Scan for the cell matching the given text and deliver its [x, y] coordinate at center. 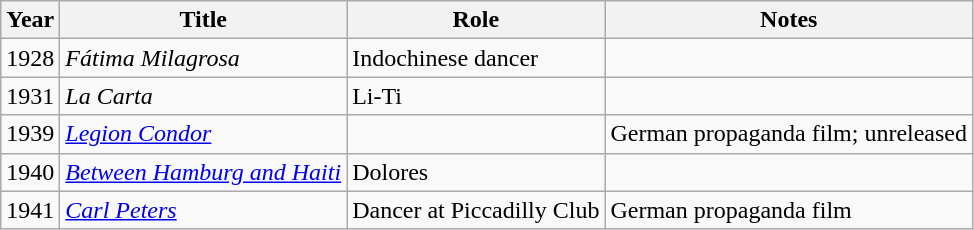
1941 [30, 210]
Year [30, 20]
1940 [30, 172]
1931 [30, 96]
1928 [30, 58]
German propaganda film [789, 210]
Between Hamburg and Haiti [204, 172]
Li-Ti [476, 96]
Fátima Milagrosa [204, 58]
Title [204, 20]
Legion Condor [204, 134]
Indochinese dancer [476, 58]
Dancer at Piccadilly Club [476, 210]
Role [476, 20]
German propaganda film; unreleased [789, 134]
1939 [30, 134]
La Carta [204, 96]
Dolores [476, 172]
Carl Peters [204, 210]
Notes [789, 20]
